Detect which cell encompasses the target text, then output its [X, Y] center coordinate. 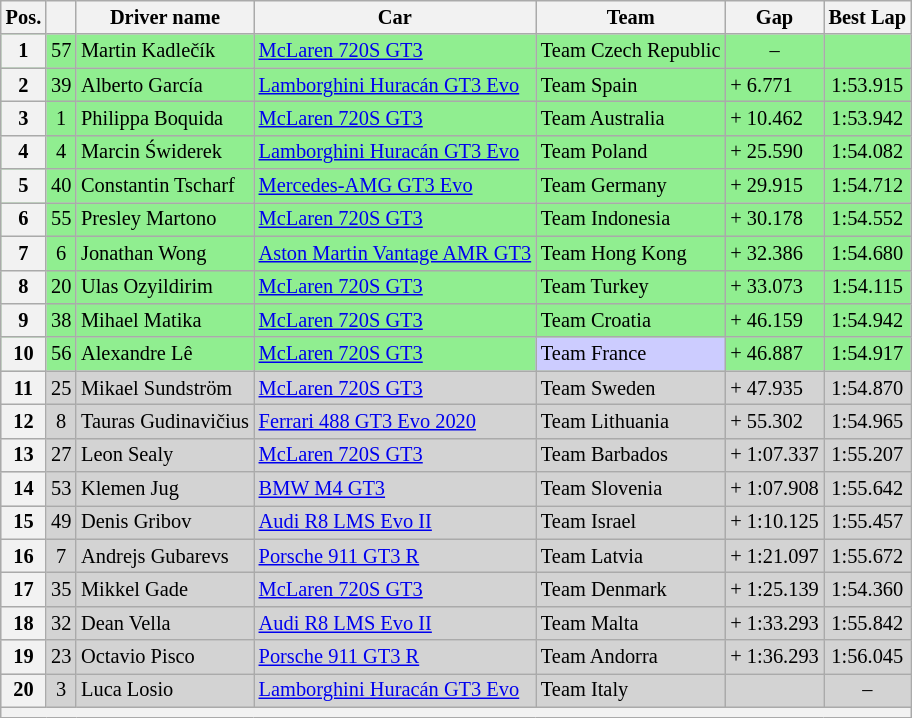
Andrejs Gubarevs [165, 556]
1:55.842 [868, 623]
Team Italy [630, 690]
Team Slovenia [630, 489]
32 [61, 623]
1:53.915 [868, 85]
1:54.942 [868, 320]
10 [24, 354]
1:54.360 [868, 589]
Jonathan Wong [165, 253]
1:54.712 [868, 186]
17 [24, 589]
+ 30.178 [774, 219]
Team Spain [630, 85]
56 [61, 354]
Denis Gribov [165, 522]
Martin Kadlečík [165, 51]
Klemen Jug [165, 489]
9 [24, 320]
+ 46.159 [774, 320]
1:54.552 [868, 219]
Pos. [24, 17]
Ulas Ozyildirim [165, 287]
+ 6.771 [774, 85]
39 [61, 85]
1:53.942 [868, 118]
Team France [630, 354]
27 [61, 455]
16 [24, 556]
1:55.642 [868, 489]
1:54.680 [868, 253]
Team Denmark [630, 589]
Alberto García [165, 85]
1:55.672 [868, 556]
Team Malta [630, 623]
+ 32.386 [774, 253]
1:54.965 [868, 421]
35 [61, 589]
49 [61, 522]
15 [24, 522]
Aston Martin Vantage AMR GT3 [395, 253]
1:55.207 [868, 455]
1:54.115 [868, 287]
+ 33.073 [774, 287]
Team Croatia [630, 320]
19 [24, 657]
57 [61, 51]
Alexandre Lê [165, 354]
Luca Losio [165, 690]
1:54.870 [868, 388]
Mihael Matika [165, 320]
Team Turkey [630, 287]
5 [24, 186]
1:54.082 [868, 152]
+ 47.935 [774, 388]
Tauras Gudinavičius [165, 421]
+ 46.887 [774, 354]
Car [395, 17]
Marcin Świderek [165, 152]
+ 1:36.293 [774, 657]
Best Lap [868, 17]
+ 1:07.908 [774, 489]
Team Poland [630, 152]
Octavio Pisco [165, 657]
11 [24, 388]
Team Andorra [630, 657]
Team Hong Kong [630, 253]
+ 1:21.097 [774, 556]
38 [61, 320]
1:56.045 [868, 657]
Dean Vella [165, 623]
1:55.457 [868, 522]
+ 10.462 [774, 118]
55 [61, 219]
53 [61, 489]
1:54.917 [868, 354]
Team Australia [630, 118]
+ 1:33.293 [774, 623]
2 [24, 85]
18 [24, 623]
Ferrari 488 GT3 Evo 2020 [395, 421]
+ 25.590 [774, 152]
+ 1:07.337 [774, 455]
Team Indonesia [630, 219]
Team Barbados [630, 455]
Team Lithuania [630, 421]
Team Germany [630, 186]
13 [24, 455]
Team Israel [630, 522]
BMW M4 GT3 [395, 489]
40 [61, 186]
Team Latvia [630, 556]
Leon Sealy [165, 455]
Team [630, 17]
25 [61, 388]
23 [61, 657]
Driver name [165, 17]
Team Sweden [630, 388]
+ 29.915 [774, 186]
Constantin Tscharf [165, 186]
+ 1:10.125 [774, 522]
Philippa Boquida [165, 118]
14 [24, 489]
Mikael Sundström [165, 388]
+ 55.302 [774, 421]
12 [24, 421]
+ 1:25.139 [774, 589]
Team Czech Republic [630, 51]
Gap [774, 17]
Mercedes-AMG GT3 Evo [395, 186]
Mikkel Gade [165, 589]
Presley Martono [165, 219]
